Identify which cell holds the provided text, then report its (X, Y) central coordinate. 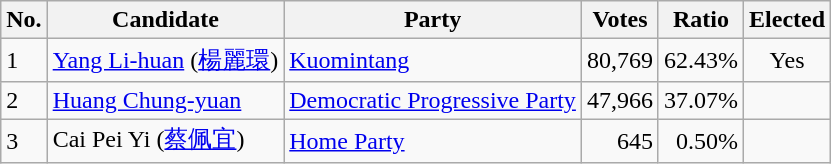
Yes (788, 60)
No. (24, 20)
Votes (620, 20)
1 (24, 60)
80,769 (620, 60)
3 (24, 140)
Kuomintang (433, 60)
Ratio (700, 20)
Cai Pei Yi (蔡佩宜) (166, 140)
0.50% (700, 140)
Huang Chung-yuan (166, 100)
Party (433, 20)
Candidate (166, 20)
37.07% (700, 100)
Home Party (433, 140)
Democratic Progressive Party (433, 100)
Elected (788, 20)
2 (24, 100)
Yang Li-huan (楊麗環) (166, 60)
62.43% (700, 60)
47,966 (620, 100)
645 (620, 140)
